Provide the (x, y) coordinate of the cell's center where the given text is located.  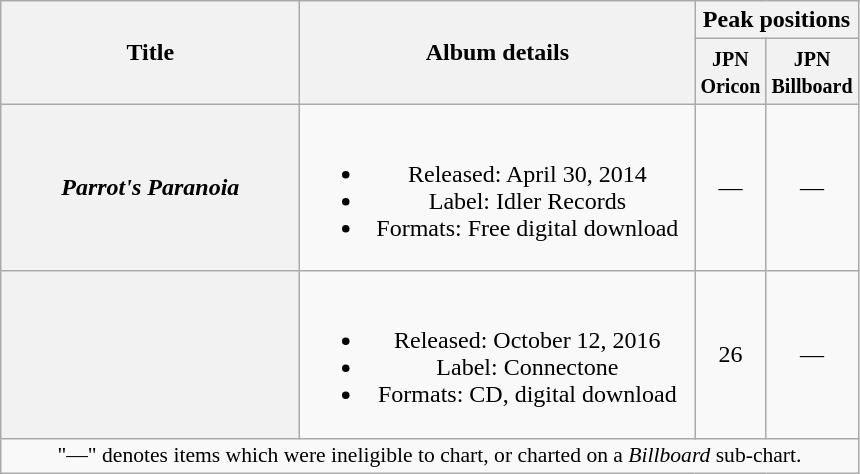
JPNBillboard (812, 72)
Parrot's Paranoia (150, 188)
"—" denotes items which were ineligible to chart, or charted on a Billboard sub-chart. (430, 456)
Peak positions (776, 20)
Released: October 12, 2016Label: ConnectoneFormats: CD, digital download (498, 354)
Album details (498, 52)
Released: April 30, 2014Label: Idler RecordsFormats: Free digital download (498, 188)
Title (150, 52)
JPNOricon (730, 72)
26 (730, 354)
